Locate the cell with the specified text and output its [x, y] center coordinate. 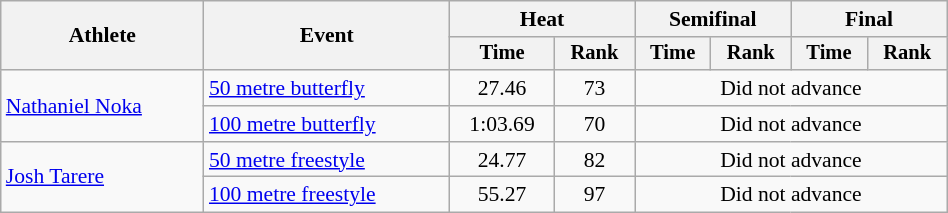
Heat [542, 19]
73 [594, 88]
100 metre freestyle [327, 195]
97 [594, 195]
Athlete [102, 36]
Final [869, 19]
100 metre butterfly [327, 124]
1:03.69 [502, 124]
Nathaniel Noka [102, 106]
Event [327, 36]
82 [594, 160]
27.46 [502, 88]
50 metre butterfly [327, 88]
70 [594, 124]
Josh Tarere [102, 178]
50 metre freestyle [327, 160]
Semifinal [712, 19]
55.27 [502, 195]
24.77 [502, 160]
